Locate the cell with the specified text and output its [X, Y] center coordinate. 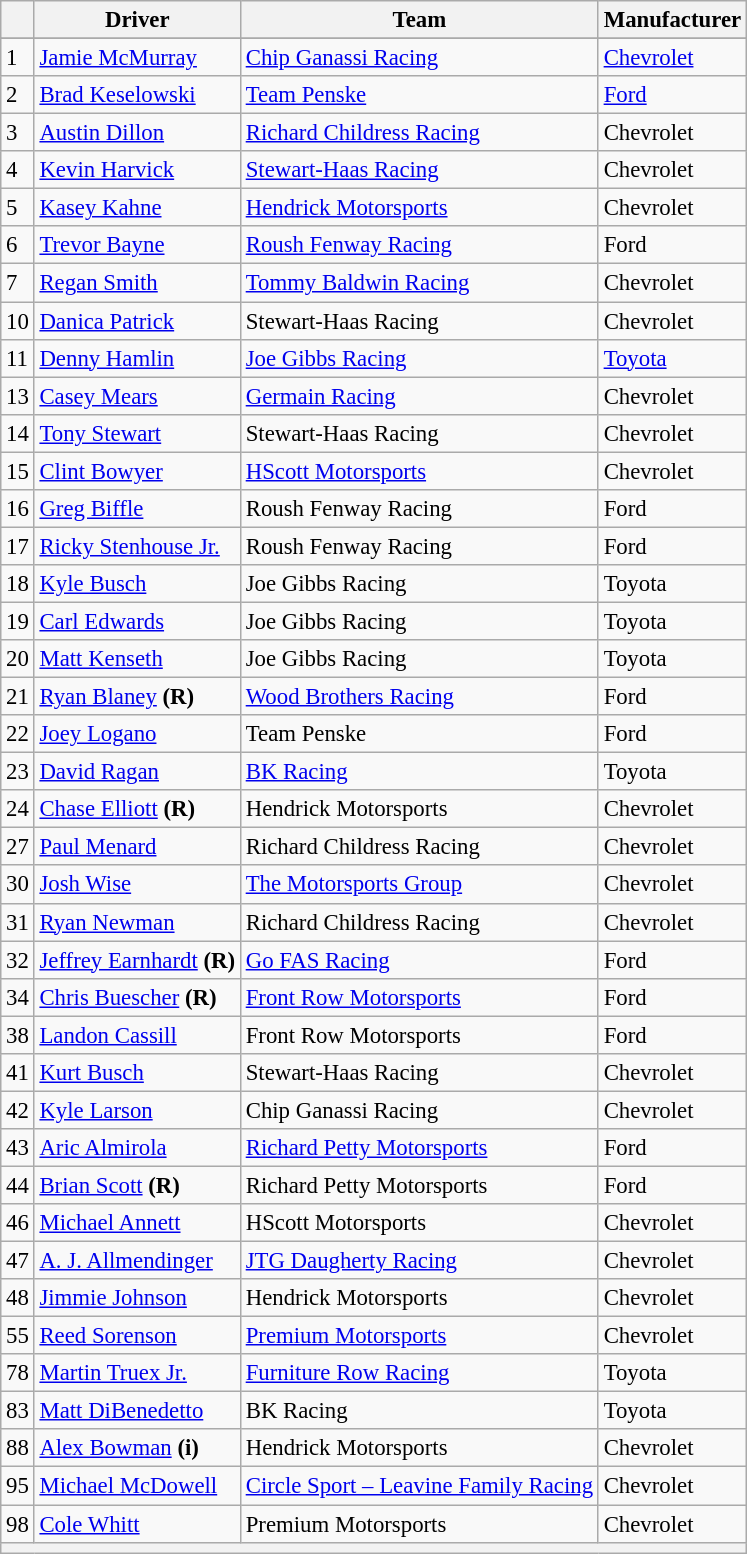
Reed Sorenson [137, 1336]
Jeffrey Earnhardt (R) [137, 960]
The Motorsports Group [419, 885]
4 [18, 170]
Kevin Harvick [137, 170]
Brian Scott (R) [137, 1185]
14 [18, 433]
Austin Dillon [137, 133]
34 [18, 997]
Denny Hamlin [137, 358]
Greg Biffle [137, 509]
Ricky Stenhouse Jr. [137, 546]
46 [18, 1223]
78 [18, 1373]
30 [18, 885]
Jimmie Johnson [137, 1298]
13 [18, 396]
44 [18, 1185]
Kyle Larson [137, 1110]
6 [18, 245]
22 [18, 734]
10 [18, 321]
31 [18, 922]
Cole Whitt [137, 1524]
3 [18, 133]
15 [18, 471]
Team [419, 20]
Ryan Blaney (R) [137, 697]
Tommy Baldwin Racing [419, 283]
95 [18, 1486]
JTG Daugherty Racing [419, 1261]
Casey Mears [137, 396]
Paul Menard [137, 847]
Ryan Newman [137, 922]
Wood Brothers Racing [419, 697]
Michael McDowell [137, 1486]
17 [18, 546]
Michael Annett [137, 1223]
Driver [137, 20]
7 [18, 283]
27 [18, 847]
Regan Smith [137, 283]
19 [18, 621]
Tony Stewart [137, 433]
55 [18, 1336]
Kurt Busch [137, 1073]
David Ragan [137, 772]
Carl Edwards [137, 621]
Kasey Kahne [137, 208]
Clint Bowyer [137, 471]
Aric Almirola [137, 1148]
48 [18, 1298]
20 [18, 659]
42 [18, 1110]
Chris Buescher (R) [137, 997]
Chase Elliott (R) [137, 809]
Brad Keselowski [137, 95]
88 [18, 1449]
98 [18, 1524]
41 [18, 1073]
Kyle Busch [137, 584]
38 [18, 1035]
5 [18, 208]
Furniture Row Racing [419, 1373]
Manufacturer [672, 20]
32 [18, 960]
43 [18, 1148]
Landon Cassill [137, 1035]
Trevor Bayne [137, 245]
18 [18, 584]
21 [18, 697]
1 [18, 58]
2 [18, 95]
Jamie McMurray [137, 58]
Go FAS Racing [419, 960]
11 [18, 358]
A. J. Allmendinger [137, 1261]
Martin Truex Jr. [137, 1373]
47 [18, 1261]
16 [18, 509]
Germain Racing [419, 396]
83 [18, 1411]
Alex Bowman (i) [137, 1449]
Josh Wise [137, 885]
Matt Kenseth [137, 659]
Circle Sport – Leavine Family Racing [419, 1486]
Joey Logano [137, 734]
Danica Patrick [137, 321]
24 [18, 809]
23 [18, 772]
Matt DiBenedetto [137, 1411]
